Pinpoint the cell where the given text exists, returning its [X, Y] midpoint coordinate. 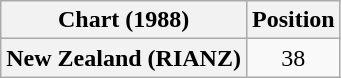
Position [293, 20]
Chart (1988) [124, 20]
New Zealand (RIANZ) [124, 58]
38 [293, 58]
